Capture the cell that displays the provided text and extract its (x, y) central coordinate. 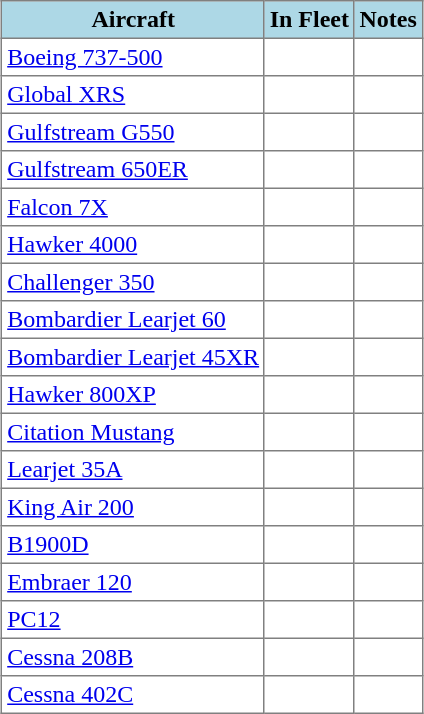
Citation Mustang (133, 432)
Notes (388, 20)
Gulfstream 650ER (133, 170)
Embraer 120 (133, 582)
Falcon 7X (133, 207)
Challenger 350 (133, 282)
Boeing 737-500 (133, 57)
PC12 (133, 620)
Cessna 402C (133, 695)
Gulfstream G550 (133, 132)
Hawker 800XP (133, 395)
Bombardier Learjet 60 (133, 320)
Aircraft (133, 20)
Hawker 4000 (133, 245)
King Air 200 (133, 507)
B1900D (133, 545)
Cessna 208B (133, 657)
Global XRS (133, 95)
In Fleet (309, 20)
Bombardier Learjet 45XR (133, 357)
Learjet 35A (133, 470)
